Determine the [x, y] coordinate at the center of the cell enclosing the given text.  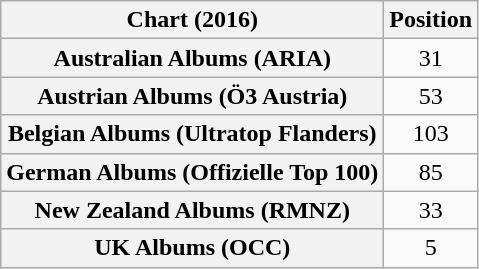
Chart (2016) [192, 20]
Position [431, 20]
33 [431, 210]
Austrian Albums (Ö3 Austria) [192, 96]
53 [431, 96]
85 [431, 172]
Belgian Albums (Ultratop Flanders) [192, 134]
New Zealand Albums (RMNZ) [192, 210]
103 [431, 134]
UK Albums (OCC) [192, 248]
German Albums (Offizielle Top 100) [192, 172]
5 [431, 248]
31 [431, 58]
Australian Albums (ARIA) [192, 58]
